Extract the (X, Y) coordinate from the center of the cell holding the provided text.  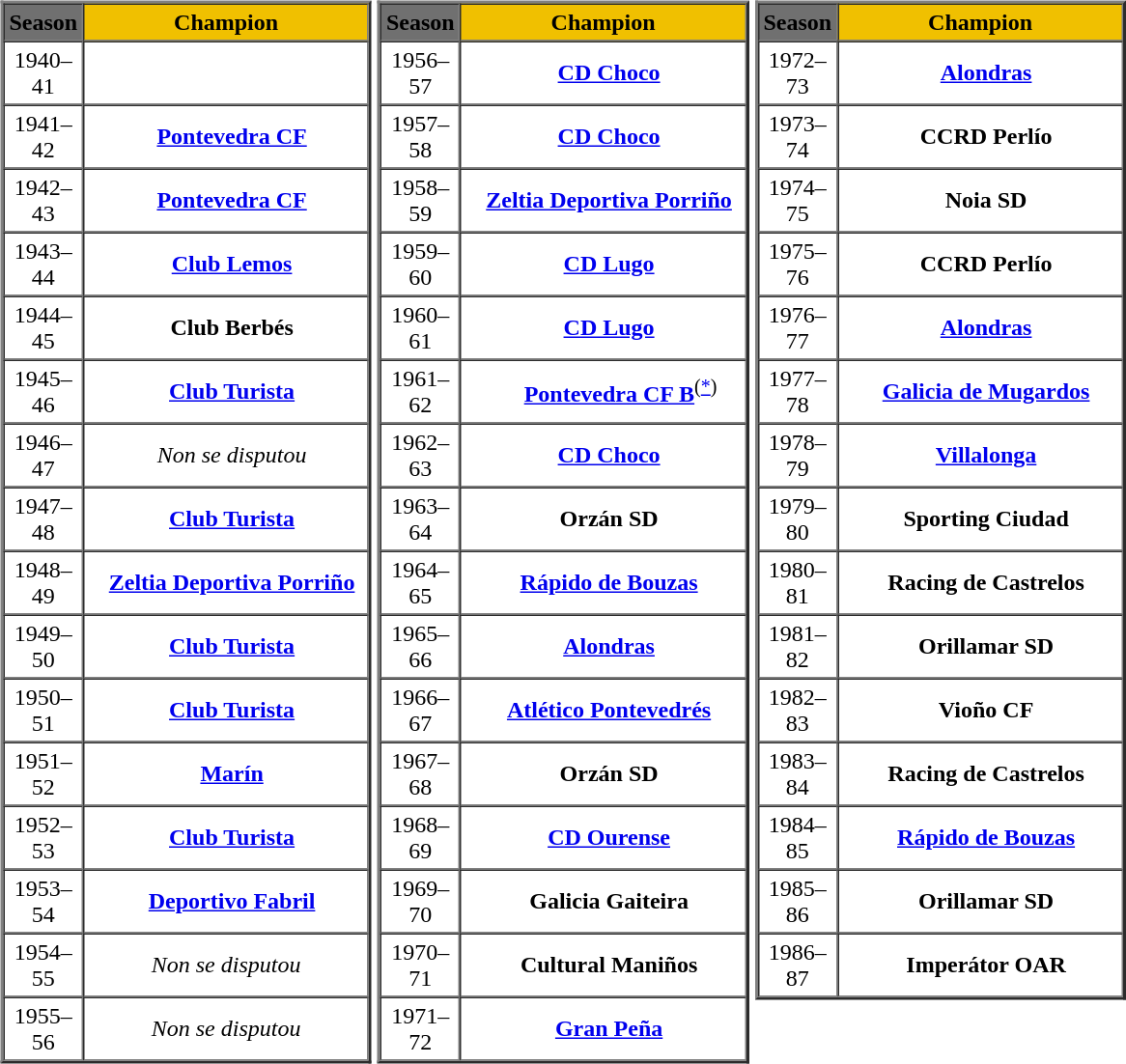
1943–44 (44, 264)
1978–79 (798, 455)
CD Ourense (604, 837)
1981–82 (798, 646)
1979–80 (798, 518)
Pontevedra CF B(*) (604, 391)
1977–78 (798, 391)
Villalonga (980, 455)
1963–64 (421, 518)
1952–53 (44, 837)
1956–57 (421, 72)
1954–55 (44, 965)
1965–66 (421, 646)
1972–73 (798, 72)
1968–69 (421, 837)
1941–42 (44, 136)
1955–56 (44, 1028)
1962–63 (421, 455)
Club Berbés (226, 327)
1940–41 (44, 72)
1969–70 (421, 901)
Galicia Gaiteira (604, 901)
Gran Peña (604, 1028)
Galicia de Mugardos (980, 391)
1973–74 (798, 136)
1958–59 (421, 200)
1957–58 (421, 136)
1946–47 (44, 455)
1953–54 (44, 901)
Noia SD (980, 200)
1971–72 (421, 1028)
1959–60 (421, 264)
1950–51 (44, 710)
1942–43 (44, 200)
1985–86 (798, 901)
1964–65 (421, 582)
1982–83 (798, 710)
1976–77 (798, 327)
1947–48 (44, 518)
Imperátor OAR (980, 965)
1960–61 (421, 327)
1984–85 (798, 837)
Club Lemos (226, 264)
1966–67 (421, 710)
Cultural Maniños (604, 965)
Vioño CF (980, 710)
1945–46 (44, 391)
1944–45 (44, 327)
Marín (226, 773)
1974–75 (798, 200)
Atlético Pontevedrés (604, 710)
1975–76 (798, 264)
1970–71 (421, 965)
1980–81 (798, 582)
1948–49 (44, 582)
1986–87 (798, 965)
1949–50 (44, 646)
Sporting Ciudad (980, 518)
1967–68 (421, 773)
Deportivo Fabril (226, 901)
1951–52 (44, 773)
1961–62 (421, 391)
1983–84 (798, 773)
